Locate the cell with the specified text and output its [X, Y] center coordinate. 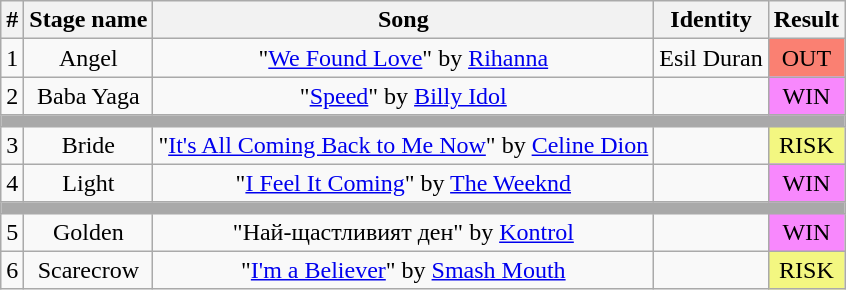
"I'm a Believer" by Smash Mouth [404, 270]
2 [12, 96]
3 [12, 145]
"We Found Love" by Rihanna [404, 58]
Baba Yaga [88, 96]
4 [12, 183]
5 [12, 232]
1 [12, 58]
"Speed" by Billy Idol [404, 96]
"I Feel It Coming" by The Weeknd [404, 183]
OUT [806, 58]
6 [12, 270]
"It's All Coming Back to Me Now" by Celine Dion [404, 145]
Song [404, 20]
# [12, 20]
Stage name [88, 20]
Esil Duran [711, 58]
Scarecrow [88, 270]
Identity [711, 20]
Angel [88, 58]
Light [88, 183]
"Най-щастливият ден" by Kontrol [404, 232]
Bride [88, 145]
Result [806, 20]
Golden [88, 232]
